Scan for the cell matching the given text and deliver its (x, y) coordinate at center. 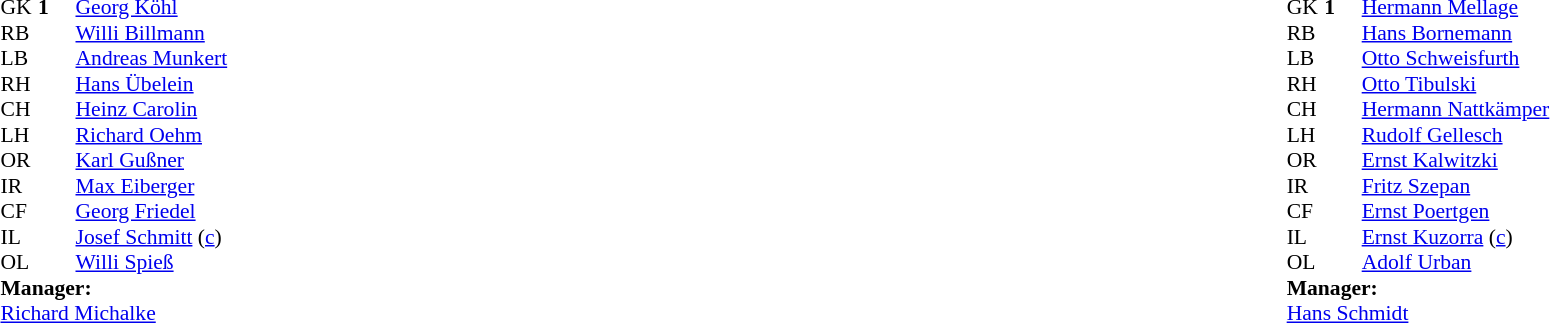
Max Eiberger (152, 186)
Heinz Carolin (152, 109)
Karl Gußner (152, 161)
Ernst Kalwitzki (1456, 161)
Otto Tibulski (1456, 84)
Willi Billmann (152, 33)
Andreas Munkert (152, 59)
Rudolf Gellesch (1456, 135)
Hans Übelein (152, 84)
Adolf Urban (1456, 263)
Richard Oehm (152, 135)
Otto Schweisfurth (1456, 59)
Ernst Kuzorra (c) (1456, 237)
Ernst Poertgen (1456, 211)
Willi Spieß (152, 263)
Fritz Szepan (1456, 186)
Hermann Nattkämper (1456, 109)
Josef Schmitt (c) (152, 237)
Hans Bornemann (1456, 33)
Georg Friedel (152, 211)
